For the text-containing cell, return its midpoint in [x, y] coordinate format. 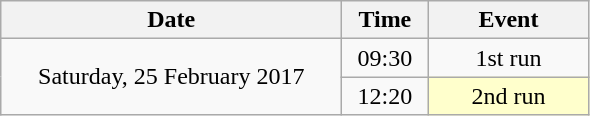
Event [508, 20]
2nd run [508, 96]
09:30 [385, 58]
Time [385, 20]
12:20 [385, 96]
1st run [508, 58]
Saturday, 25 February 2017 [172, 77]
Date [172, 20]
